Return the (x, y) coordinate for the center point of the cell that contains the specified text.  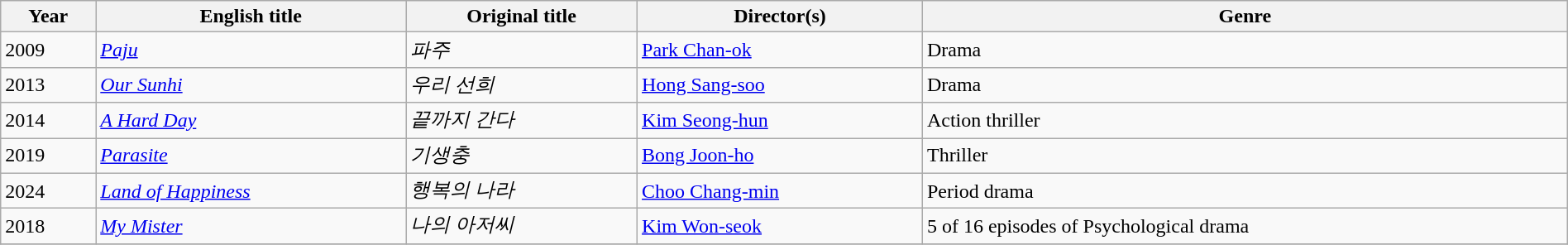
Original title (522, 17)
5 of 16 episodes of Psychological drama (1245, 227)
2013 (48, 84)
Action thriller (1245, 121)
Hong Sang-soo (781, 84)
A Hard Day (251, 121)
Park Chan-ok (781, 50)
2014 (48, 121)
Parasite (251, 156)
2018 (48, 227)
행복의 나라 (522, 190)
끝까지 간다 (522, 121)
Paju (251, 50)
Period drama (1245, 190)
Land of Happiness (251, 190)
English title (251, 17)
2024 (48, 190)
나의 아저씨 (522, 227)
Year (48, 17)
Director(s) (781, 17)
2009 (48, 50)
Thriller (1245, 156)
Kim Seong-hun (781, 121)
Our Sunhi (251, 84)
My Mister (251, 227)
Bong Joon-ho (781, 156)
Kim Won-seok (781, 227)
Choo Chang-min (781, 190)
2019 (48, 156)
우리 선희 (522, 84)
파주 (522, 50)
Genre (1245, 17)
기생충 (522, 156)
